Find where the given text appears and provide that cell's center as [X, Y] coordinate. 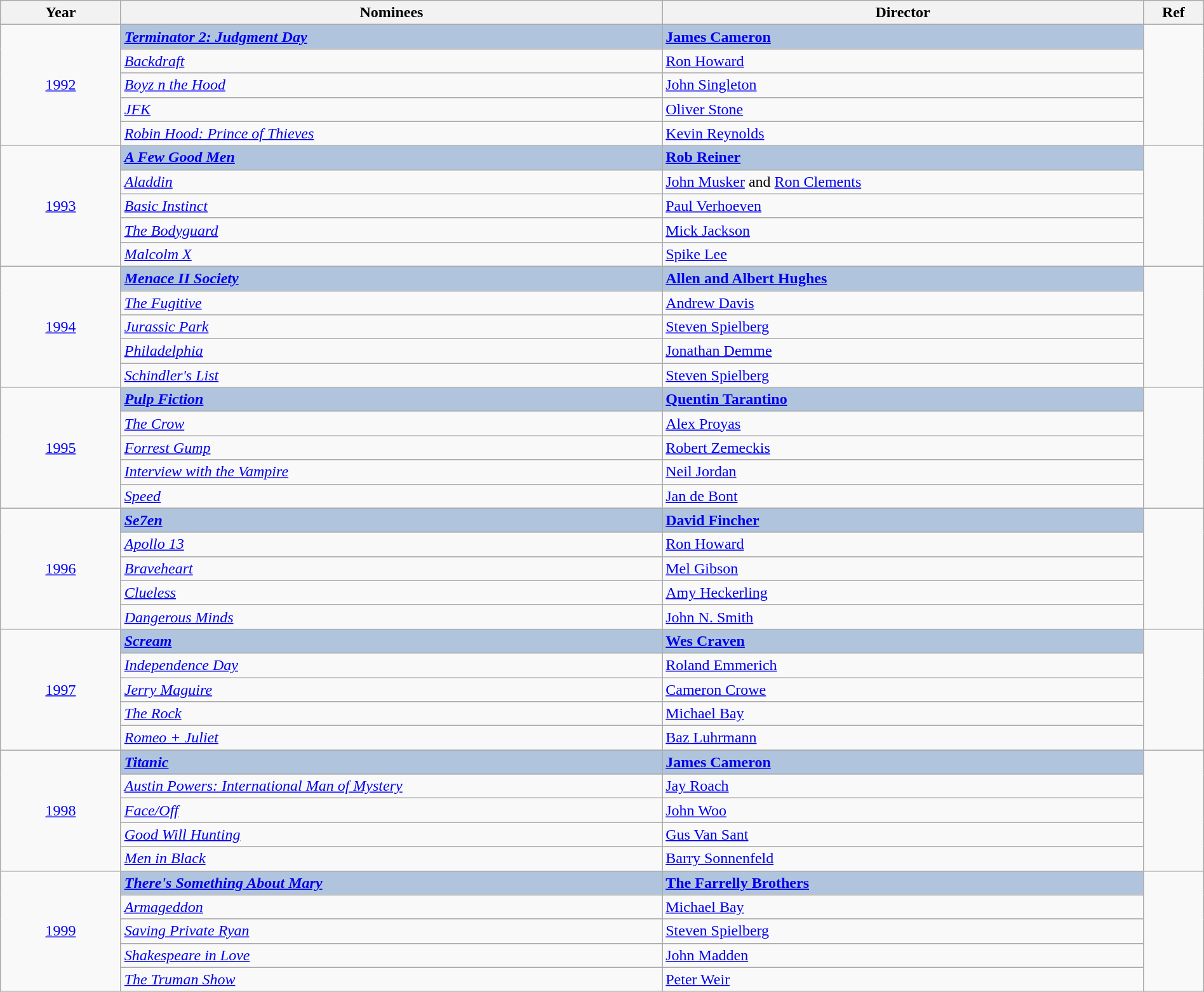
Baz Luhrmann [903, 738]
1996 [61, 568]
1994 [61, 326]
Wes Craven [903, 641]
Nominees [391, 13]
Good Will Hunting [391, 834]
Malcolm X [391, 254]
The Crow [391, 424]
Pulp Fiction [391, 399]
John Woo [903, 810]
Robert Zemeckis [903, 448]
1995 [61, 448]
Independence Day [391, 665]
1993 [61, 206]
Jay Roach [903, 786]
The Bodyguard [391, 230]
Aladdin [391, 182]
Men in Black [391, 859]
The Fugitive [391, 303]
Dangerous Minds [391, 617]
Jonathan Demme [903, 351]
Apollo 13 [391, 544]
Barry Sonnenfeld [903, 859]
Amy Heckerling [903, 593]
John Musker and Ron Clements [903, 182]
Philadelphia [391, 351]
Andrew Davis [903, 303]
Oliver Stone [903, 109]
There's Something About Mary [391, 883]
Forrest Gump [391, 448]
The Rock [391, 714]
John Madden [903, 955]
Mel Gibson [903, 568]
Rob Reiner [903, 158]
1997 [61, 689]
1998 [61, 810]
Alex Proyas [903, 424]
Menace II Society [391, 278]
Jerry Maguire [391, 689]
Ref [1174, 13]
Neil Jordan [903, 472]
JFK [391, 109]
Armageddon [391, 907]
Paul Verhoeven [903, 206]
Se7en [391, 520]
Robin Hood: Prince of Thieves [391, 133]
Boyz n the Hood [391, 85]
1999 [61, 931]
Peter Weir [903, 979]
Interview with the Vampire [391, 472]
Face/Off [391, 810]
Quentin Tarantino [903, 399]
Scream [391, 641]
Basic Instinct [391, 206]
Allen and Albert Hughes [903, 278]
The Truman Show [391, 979]
Speed [391, 496]
Schindler's List [391, 375]
John N. Smith [903, 617]
Backdraft [391, 61]
Clueless [391, 593]
1992 [61, 85]
Austin Powers: International Man of Mystery [391, 786]
Romeo + Juliet [391, 738]
Year [61, 13]
Titanic [391, 762]
Jurassic Park [391, 327]
Terminator 2: Judgment Day [391, 37]
Braveheart [391, 568]
Shakespeare in Love [391, 955]
Roland Emmerich [903, 665]
Director [903, 13]
David Fincher [903, 520]
Saving Private Ryan [391, 931]
Mick Jackson [903, 230]
Gus Van Sant [903, 834]
Kevin Reynolds [903, 133]
John Singleton [903, 85]
Spike Lee [903, 254]
A Few Good Men [391, 158]
The Farrelly Brothers [903, 883]
Jan de Bont [903, 496]
Cameron Crowe [903, 689]
